Return [X, Y] of the center of cell containing provided text 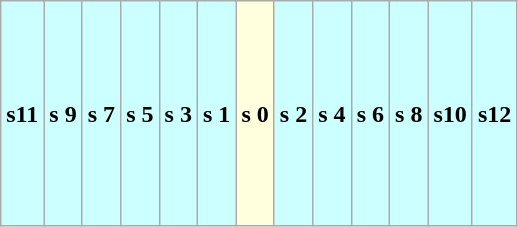
s 3 [178, 114]
s 7 [101, 114]
s10 [450, 114]
s 4 [332, 114]
s11 [22, 114]
s 5 [140, 114]
s 9 [63, 114]
s12 [494, 114]
s 1 [216, 114]
s 6 [370, 114]
s 0 [255, 114]
s 8 [409, 114]
s 2 [293, 114]
